Return [X, Y] of the center of cell containing provided text 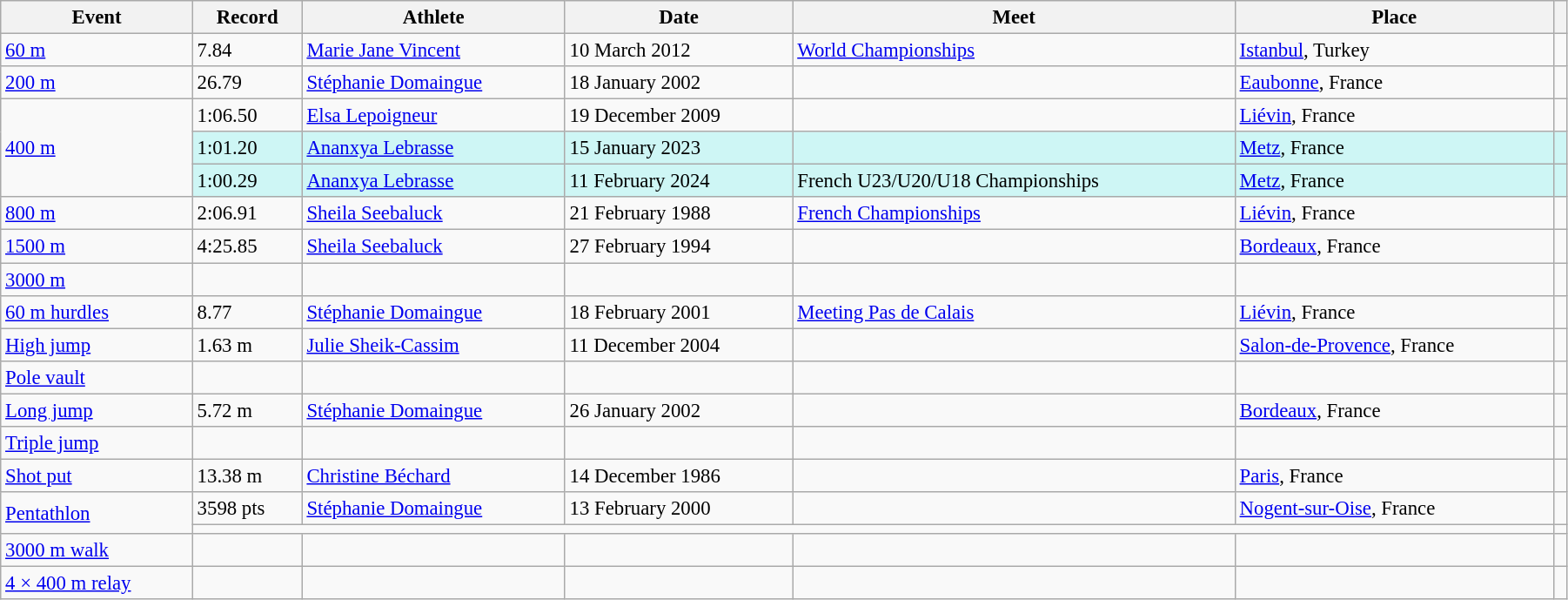
World Championships [1014, 51]
1:06.50 [247, 116]
French Championships [1014, 213]
Julie Sheik-Cassim [433, 345]
Istanbul, Turkey [1394, 51]
11 December 2004 [679, 345]
3598 pts [247, 509]
11 February 2024 [679, 181]
4:25.85 [247, 246]
Shot put [97, 475]
Christine Béchard [433, 475]
8.77 [247, 312]
200 m [97, 83]
Place [1394, 17]
26.79 [247, 83]
400 m [97, 148]
Triple jump [97, 443]
Long jump [97, 410]
Nogent-sur-Oise, France [1394, 509]
French U23/U20/U18 Championships [1014, 181]
19 December 2009 [679, 116]
Marie Jane Vincent [433, 51]
Pentathlon [97, 513]
Date [679, 17]
Meeting Pas de Calais [1014, 312]
Event [97, 17]
800 m [97, 213]
2:06.91 [247, 213]
60 m hurdles [97, 312]
14 December 1986 [679, 475]
Athlete [433, 17]
26 January 2002 [679, 410]
5.72 m [247, 410]
21 February 1988 [679, 213]
27 February 1994 [679, 246]
4 × 400 m relay [97, 583]
1:00.29 [247, 181]
3000 m walk [97, 550]
15 January 2023 [679, 148]
Eaubonne, France [1394, 83]
10 March 2012 [679, 51]
Salon-de-Provence, France [1394, 345]
Pole vault [97, 377]
1:01.20 [247, 148]
1.63 m [247, 345]
3000 m [97, 280]
18 January 2002 [679, 83]
7.84 [247, 51]
Record [247, 17]
1500 m [97, 246]
Paris, France [1394, 475]
Elsa Lepoigneur [433, 116]
Meet [1014, 17]
60 m [97, 51]
13.38 m [247, 475]
High jump [97, 345]
13 February 2000 [679, 509]
18 February 2001 [679, 312]
